For the text-containing cell, return its midpoint in [x, y] coordinate format. 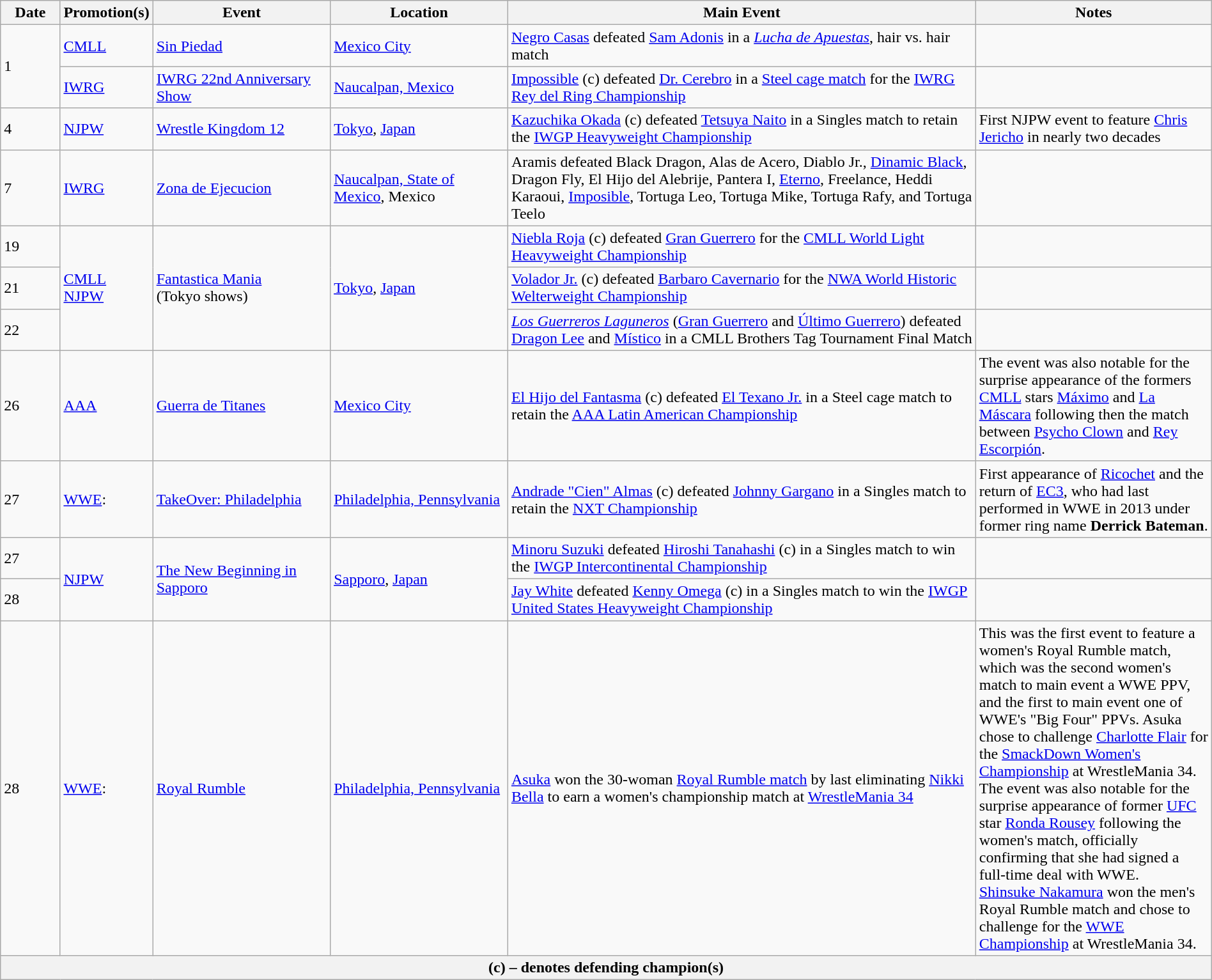
Royal Rumble [242, 788]
Location [419, 13]
Kazuchika Okada (c) defeated Tetsuya Naito in a Singles match to retain the IWGP Heavyweight Championship [742, 129]
Niebla Roja (c) defeated Gran Guerrero for the CMLL World Light Heavyweight Championship [742, 247]
Impossible (c) defeated Dr. Cerebro in a Steel cage match for the IWRG Rey del Ring Championship [742, 87]
Naucalpan, State of Mexico, Mexico [419, 188]
Minoru Suzuki defeated Hiroshi Tanahashi (c) in a Singles match to win the IWGP Intercontinental Championship [742, 557]
Negro Casas defeated Sam Adonis in a Lucha de Apuestas, hair vs. hair match [742, 46]
CMLLNJPW [106, 288]
Volador Jr. (c) defeated Barbaro Cavernario for the NWA World Historic Welterweight Championship [742, 288]
26 [31, 405]
Asuka won the 30-woman Royal Rumble match by last eliminating Nikki Bella to earn a women's championship match at WrestleMania 34 [742, 788]
Los Guerreros Laguneros (Gran Guerrero and Último Guerrero) defeated Dragon Lee and Místico in a CMLL Brothers Tag Tournament Final Match [742, 330]
Event [242, 13]
AAA [106, 405]
IWRG 22nd Anniversary Show [242, 87]
El Hijo del Fantasma (c) defeated El Texano Jr. in a Steel cage match to retain the AAA Latin American Championship [742, 405]
22 [31, 330]
Wrestle Kingdom 12 [242, 129]
Fantastica Mania(Tokyo shows) [242, 288]
Sin Piedad [242, 46]
Date [31, 13]
Promotion(s) [106, 13]
CMLL [106, 46]
21 [31, 288]
Sapporo, Japan [419, 579]
First appearance of Ricochet and the return of EC3, who had last performed in WWE in 2013 under former ring name Derrick Bateman. [1093, 499]
Main Event [742, 13]
Guerra de Titanes [242, 405]
(c) – denotes defending champion(s) [606, 968]
Zona de Ejecucion [242, 188]
First NJPW event to feature Chris Jericho in nearly two decades [1093, 129]
Naucalpan, Mexico [419, 87]
7 [31, 188]
The New Beginning in Sapporo [242, 579]
Notes [1093, 13]
TakeOver: Philadelphia [242, 499]
Jay White defeated Kenny Omega (c) in a Singles match to win the IWGP United States Heavyweight Championship [742, 600]
1 [31, 66]
19 [31, 247]
Andrade "Cien" Almas (c) defeated Johnny Gargano in a Singles match to retain the NXT Championship [742, 499]
4 [31, 129]
